Identify which cell holds the provided text, then report its [x, y] central coordinate. 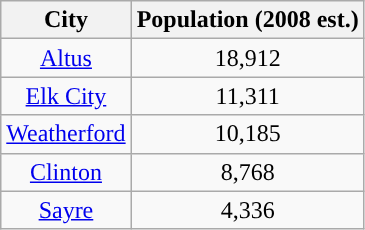
18,912 [248, 58]
10,185 [248, 134]
Elk City [66, 96]
Altus [66, 58]
Population (2008 est.) [248, 20]
Sayre [66, 210]
Clinton [66, 172]
Weatherford [66, 134]
City [66, 20]
11,311 [248, 96]
8,768 [248, 172]
4,336 [248, 210]
